Provide the [x, y] coordinate of the cell's center where the given text is located.  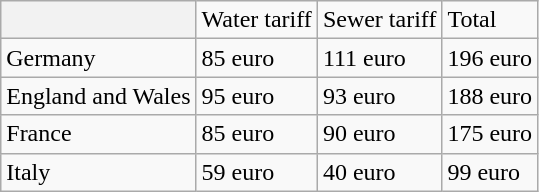
Italy [98, 172]
France [98, 134]
196 euro [490, 58]
99 euro [490, 172]
England and Wales [98, 96]
95 euro [256, 96]
59 euro [256, 172]
111 euro [380, 58]
90 euro [380, 134]
Water tariff [256, 20]
Total [490, 20]
93 euro [380, 96]
Sewer tariff [380, 20]
40 euro [380, 172]
175 euro [490, 134]
188 euro [490, 96]
Germany [98, 58]
